From the cell containing the given text, extract its center point as [x, y] coordinate. 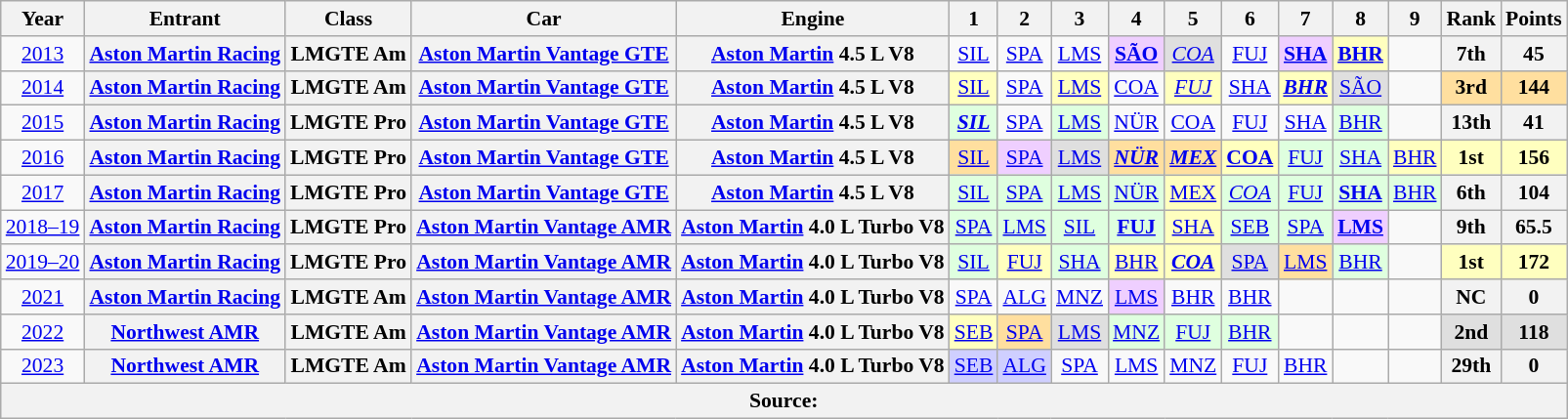
Rank [1471, 19]
Engine [813, 19]
104 [1534, 192]
118 [1534, 332]
29th [1471, 366]
2021 [43, 297]
9th [1471, 228]
6 [1250, 19]
156 [1534, 158]
2022 [43, 332]
2nd [1471, 332]
2018–19 [43, 228]
13th [1471, 123]
Entrant [185, 19]
2019–20 [43, 263]
2014 [43, 88]
4 [1136, 19]
3 [1080, 19]
2 [1024, 19]
Car [543, 19]
1 [974, 19]
Class [348, 19]
NC [1471, 297]
41 [1534, 123]
3rd [1471, 88]
45 [1534, 54]
2017 [43, 192]
5 [1193, 19]
Points [1534, 19]
2016 [43, 158]
Source: [784, 401]
2023 [43, 366]
8 [1360, 19]
9 [1415, 19]
65.5 [1534, 228]
2015 [43, 123]
7th [1471, 54]
2013 [43, 54]
6th [1471, 192]
Year [43, 19]
172 [1534, 263]
144 [1534, 88]
7 [1305, 19]
